Pinpoint the cell where the given text exists, returning its (X, Y) midpoint coordinate. 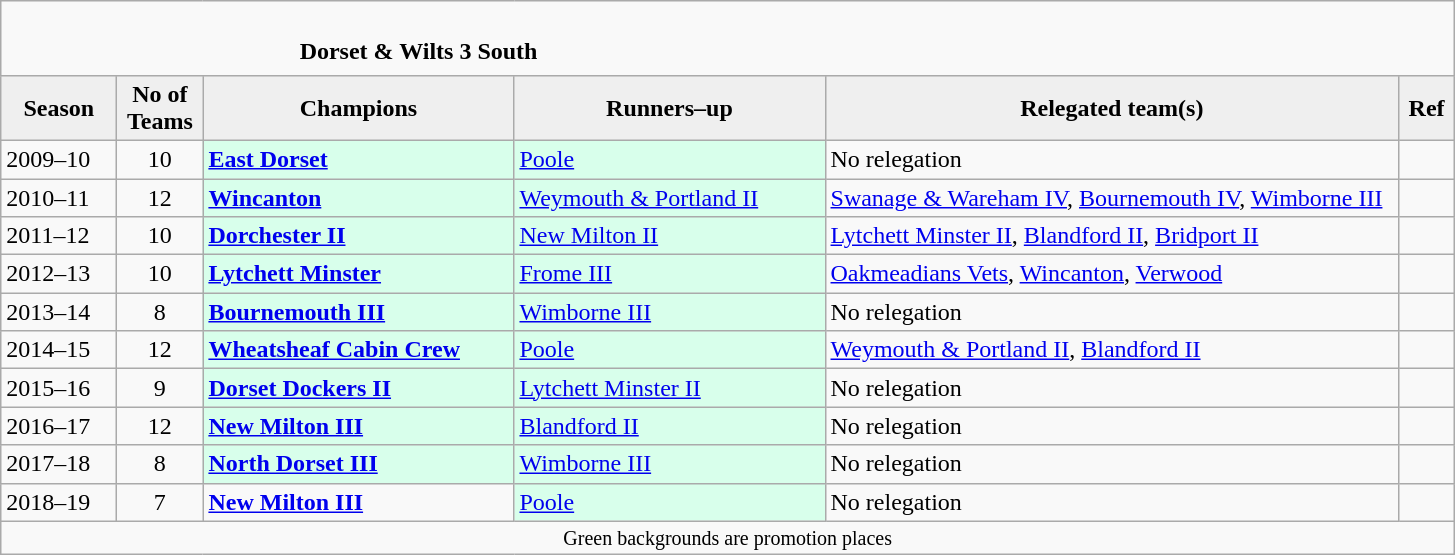
7 (160, 502)
9 (160, 388)
Runners–up (670, 108)
2009–10 (59, 159)
Wheatsheaf Cabin Crew (358, 350)
Dorset Dockers II (358, 388)
2017–18 (59, 464)
Lytchett Minster (358, 274)
Relegated team(s) (1112, 108)
Bournemouth III (358, 312)
2012–13 (59, 274)
Season (59, 108)
2018–19 (59, 502)
North Dorset III (358, 464)
Swanage & Wareham IV, Bournemouth IV, Wimborne III (1112, 197)
Frome III (670, 274)
Dorchester II (358, 236)
Weymouth & Portland II, Blandford II (1112, 350)
2015–16 (59, 388)
Lytchett Minster II, Blandford II, Bridport II (1112, 236)
Weymouth & Portland II (670, 197)
2010–11 (59, 197)
Wincanton (358, 197)
Oakmeadians Vets, Wincanton, Verwood (1112, 274)
Ref (1427, 108)
2013–14 (59, 312)
Lytchett Minster II (670, 388)
2014–15 (59, 350)
East Dorset (358, 159)
Blandford II (670, 426)
No of Teams (160, 108)
2016–17 (59, 426)
Champions (358, 108)
2011–12 (59, 236)
Green backgrounds are promotion places (728, 538)
New Milton II (670, 236)
